Find where the given text appears and provide that cell's center as [X, Y] coordinate. 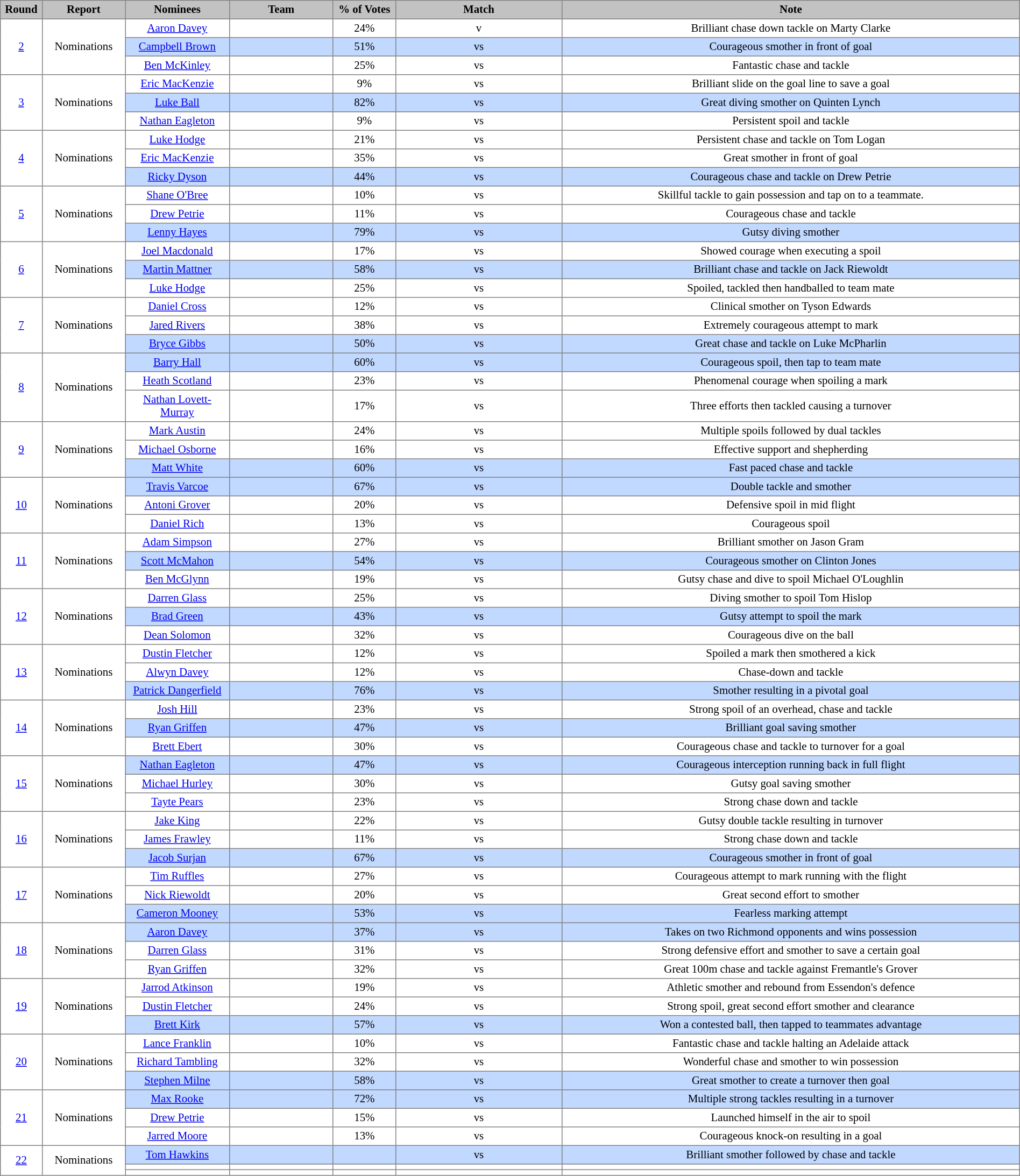
Effective support and shepherding [791, 449]
Multiple strong tackles resulting in a turnover [791, 1099]
Joel Macdonald [178, 251]
14 [22, 728]
Brilliant slide on the goal line to save a goal [791, 84]
16% [364, 449]
Match [479, 10]
7 [22, 325]
17 [22, 895]
79% [364, 232]
72% [364, 1099]
Gutsy chase and dive to spoil Michael O'Loughlin [791, 579]
Gutsy double tackle resulting in turnover [791, 820]
20 [22, 1062]
Clinical smother on Tyson Edwards [791, 307]
Brad Green [178, 617]
Cameron Mooney [178, 913]
Jarrod Atkinson [178, 988]
Great smother to create a turnover then goal [791, 1080]
Michael Osborne [178, 449]
Fast paced chase and tackle [791, 468]
Antoni Grover [178, 505]
Patrick Dangerfield [178, 691]
Lance Franklin [178, 1043]
Barry Hall [178, 362]
Michael Hurley [178, 783]
Athletic smother and rebound from Essendon's defence [791, 988]
Gutsy attempt to spoil the mark [791, 617]
Brilliant smother on Jason Gram [791, 542]
3 [22, 103]
22 [22, 1160]
Chase-down and tackle [791, 672]
12 [22, 617]
Persistent chase and tackle on Tom Logan [791, 139]
Campbell Brown [178, 47]
Strong spoil, great second effort smother and clearance [791, 1006]
16 [22, 839]
Luke Ball [178, 102]
18 [22, 951]
Alwyn Davey [178, 672]
Great diving smother on Quinten Lynch [791, 102]
Shane O'Bree [178, 195]
Daniel Rich [178, 523]
15 [22, 784]
Martin Mattner [178, 270]
8 [22, 387]
37% [364, 932]
Takes on two Richmond opponents and wins possession [791, 932]
Gutsy goal saving smother [791, 783]
Skillful tackle to gain possession and tap on to a teammate. [791, 195]
50% [364, 344]
Courageous chase and tackle to turnover for a goal [791, 746]
Great smother in front of goal [791, 158]
38% [364, 325]
Max Rooke [178, 1099]
Ben McKinley [178, 65]
Gutsy diving smother [791, 232]
Nathan Lovett-Murray [178, 406]
Courageous spoil [791, 523]
Brilliant chase and tackle on Jack Riewoldt [791, 270]
21 [22, 1118]
Tom Hawkins [178, 1154]
Launched himself in the air to spoil [791, 1117]
Extremely courageous attempt to mark [791, 325]
76% [364, 691]
Mark Austin [178, 431]
Josh Hill [178, 709]
Nick Riewoldt [178, 895]
Jarred Moore [178, 1136]
Nominees [178, 10]
v [479, 28]
Courageous chase and tackle on Drew Petrie [791, 176]
Note [791, 10]
Richard Tambling [178, 1062]
53% [364, 913]
Won a contested ball, then tapped to teammates advantage [791, 1025]
9 [22, 450]
Spoiled, tackled then handballed to team mate [791, 288]
Matt White [178, 468]
Team [281, 10]
Heath Scotland [178, 381]
Daniel Cross [178, 307]
Double tackle and smother [791, 486]
% of Votes [364, 10]
Jacob Surjan [178, 858]
Tayte Pears [178, 802]
21% [364, 139]
4 [22, 158]
Courageous knock-on resulting in a goal [791, 1136]
13 [22, 672]
Stephen Milne [178, 1080]
Courageous spoil, then tap to team mate [791, 362]
Showed courage when executing a spoil [791, 251]
Fantastic chase and tackle halting an Adelaide attack [791, 1043]
Diving smother to spoil Tom Hislop [791, 598]
54% [364, 561]
Fantastic chase and tackle [791, 65]
35% [364, 158]
Lenny Hayes [178, 232]
Spoiled a mark then smothered a kick [791, 654]
6 [22, 270]
Courageous smother on Clinton Jones [791, 561]
Travis Varcoe [178, 486]
22% [364, 820]
Strong defensive effort and smother to save a certain goal [791, 951]
57% [364, 1025]
11 [22, 561]
Tim Ruffles [178, 876]
Adam Simpson [178, 542]
5 [22, 214]
Bryce Gibbs [178, 344]
Jake King [178, 820]
Phenomenal courage when spoiling a mark [791, 381]
Courageous chase and tackle [791, 214]
Courageous dive on the ball [791, 635]
Defensive spoil in mid flight [791, 505]
Courageous interception running back in full flight [791, 765]
Persistent spoil and tackle [791, 121]
Scott McMahon [178, 561]
Great second effort to smother [791, 895]
Smother resulting in a pivotal goal [791, 691]
31% [364, 951]
82% [364, 102]
James Frawley [178, 839]
Ricky Dyson [178, 176]
Brilliant smother followed by chase and tackle [791, 1154]
Jared Rivers [178, 325]
Brilliant goal saving smother [791, 728]
Multiple spoils followed by dual tackles [791, 431]
Fearless marking attempt [791, 913]
51% [364, 47]
Round [22, 10]
19 [22, 1007]
Great 100m chase and tackle against Fremantle's Grover [791, 969]
Ben McGlynn [178, 579]
10 [22, 505]
Dean Solomon [178, 635]
Courageous attempt to mark running with the flight [791, 876]
Great chase and tackle on Luke McPharlin [791, 344]
Wonderful chase and smother to win possession [791, 1062]
44% [364, 176]
Three efforts then tackled causing a turnover [791, 406]
43% [364, 617]
15% [364, 1117]
Strong spoil of an overhead, chase and tackle [791, 709]
Brilliant chase down tackle on Marty Clarke [791, 28]
2 [22, 47]
Brett Kirk [178, 1025]
Brett Ebert [178, 746]
Report [84, 10]
